Return the (x, y) coordinate for the center point of the cell that contains the specified text.  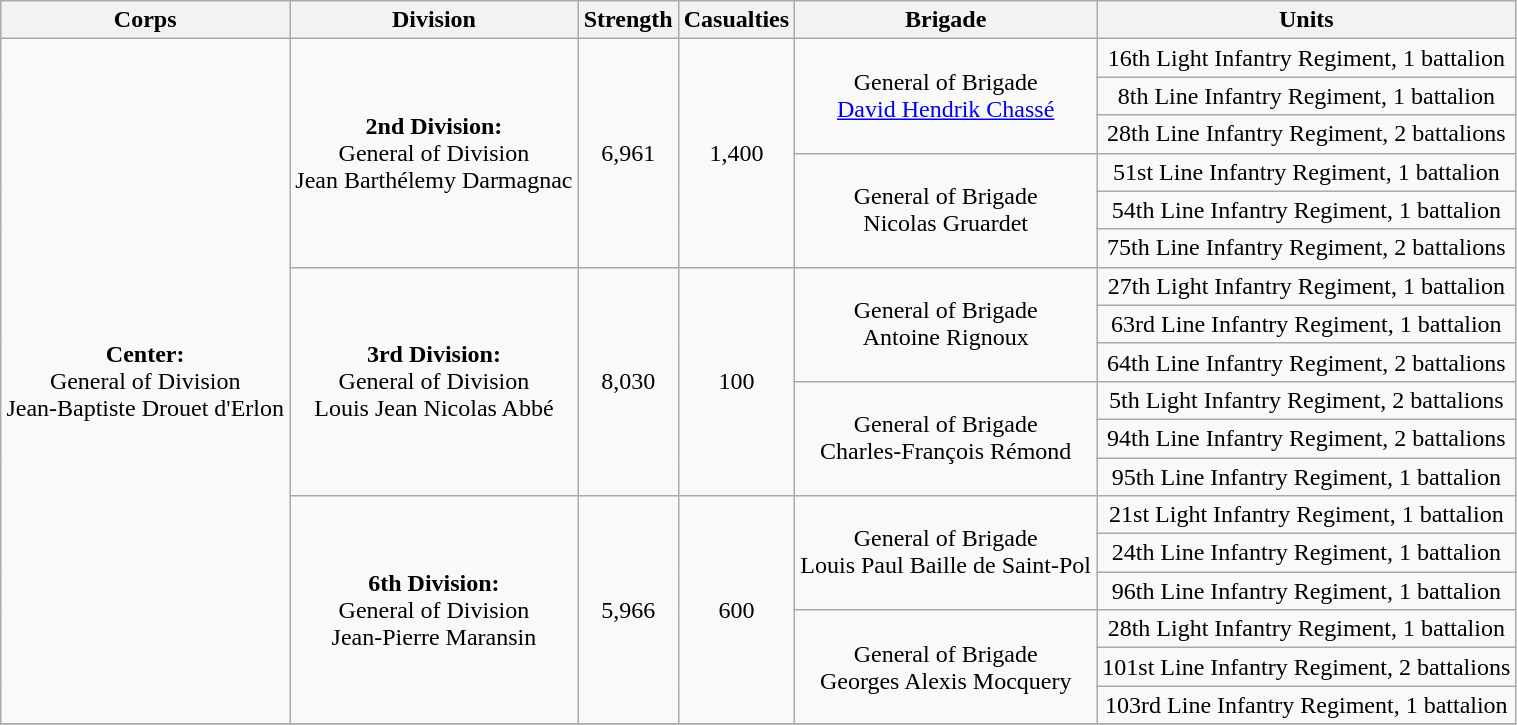
General of BrigadeAntoine Rignoux (946, 324)
Center:General of DivisionJean-Baptiste Drouet d'Erlon (146, 382)
Brigade (946, 20)
Strength (628, 20)
94th Line Infantry Regiment, 2 battalions (1306, 438)
21st Light Infantry Regiment, 1 battalion (1306, 515)
103rd Line Infantry Regiment, 1 battalion (1306, 705)
1,400 (736, 153)
General of BrigadeLouis Paul Baille de Saint-Pol (946, 553)
75th Line Infantry Regiment, 2 battalions (1306, 248)
General of BrigadeDavid Hendrik Chassé (946, 96)
Casualties (736, 20)
63rd Line Infantry Regiment, 1 battalion (1306, 324)
2nd Division:General of DivisionJean Barthélemy Darmagnac (434, 153)
24th Line Infantry Regiment, 1 battalion (1306, 553)
5th Light Infantry Regiment, 2 battalions (1306, 400)
6th Division:General of DivisionJean-Pierre Maransin (434, 610)
28th Light Infantry Regiment, 1 battalion (1306, 629)
5,966 (628, 610)
64th Line Infantry Regiment, 2 battalions (1306, 362)
Division (434, 20)
28th Line Infantry Regiment, 2 battalions (1306, 134)
General of BrigadeGeorges Alexis Mocquery (946, 667)
3rd Division:General of DivisionLouis Jean Nicolas Abbé (434, 381)
General of BrigadeCharles-François Rémond (946, 438)
6,961 (628, 153)
General of BrigadeNicolas Gruardet (946, 210)
Units (1306, 20)
101st Line Infantry Regiment, 2 battalions (1306, 667)
8th Line Infantry Regiment, 1 battalion (1306, 96)
51st Line Infantry Regiment, 1 battalion (1306, 172)
Corps (146, 20)
16th Light Infantry Regiment, 1 battalion (1306, 58)
54th Line Infantry Regiment, 1 battalion (1306, 210)
95th Line Infantry Regiment, 1 battalion (1306, 477)
96th Line Infantry Regiment, 1 battalion (1306, 591)
100 (736, 381)
27th Light Infantry Regiment, 1 battalion (1306, 286)
600 (736, 610)
8,030 (628, 381)
